Output the [X, Y] coordinate of the center of the cell containing the given text.  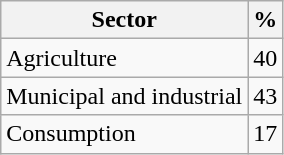
% [266, 20]
40 [266, 58]
Sector [124, 20]
43 [266, 96]
Municipal and industrial [124, 96]
Consumption [124, 134]
17 [266, 134]
Agriculture [124, 58]
